Pinpoint the cell where the given text exists, returning its [X, Y] midpoint coordinate. 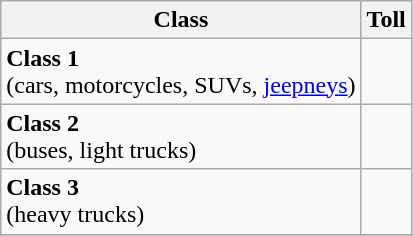
Class 3(heavy trucks) [181, 202]
Toll [386, 20]
Class 1(cars, motorcycles, SUVs, jeepneys) [181, 72]
Class 2(buses, light trucks) [181, 136]
Class [181, 20]
